Return [x, y] of the center of cell containing provided text 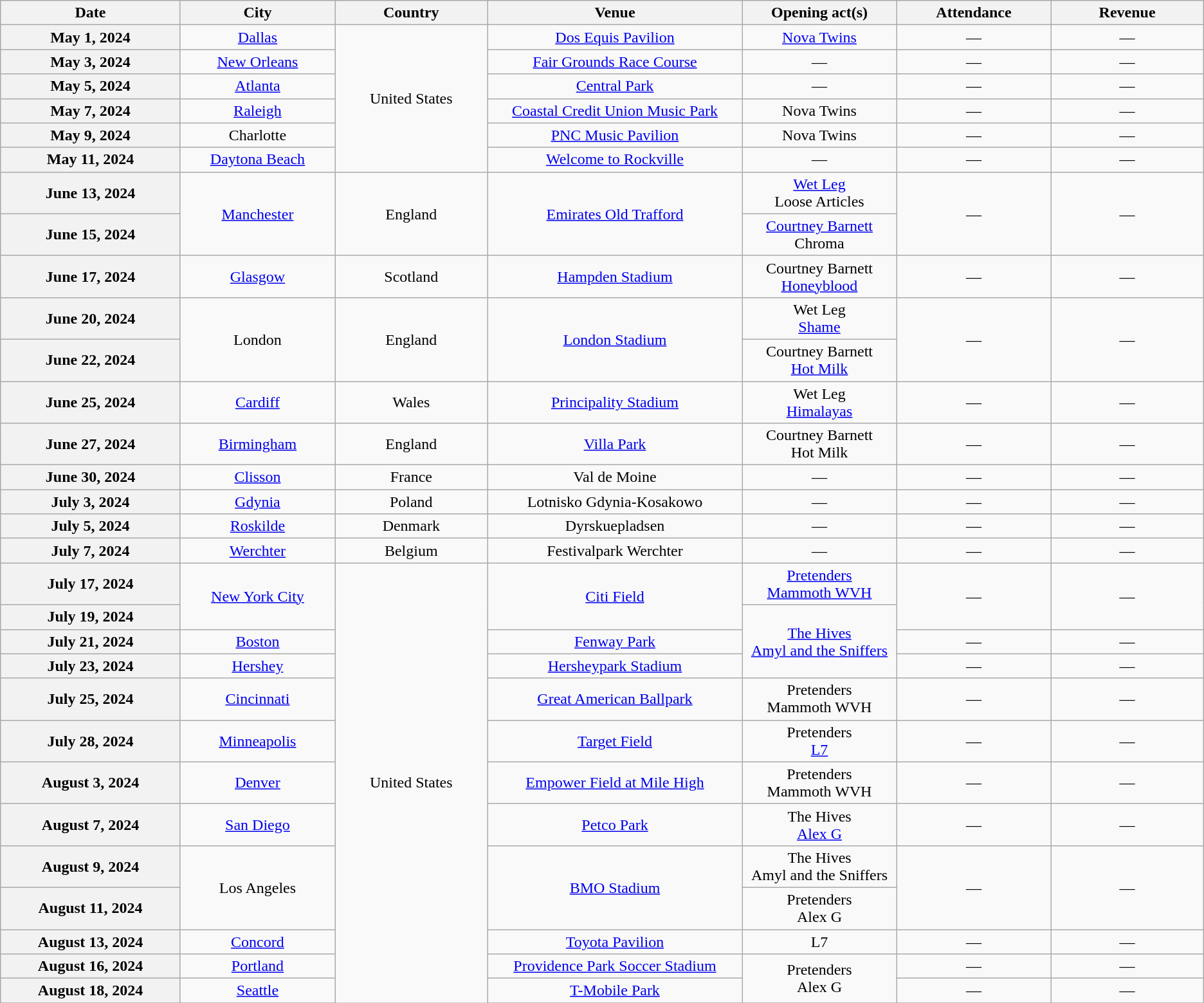
Venue [615, 13]
Wet LegShame [819, 318]
New Orleans [257, 62]
Seattle [257, 991]
Welcome to Rockville [615, 160]
August 13, 2024 [91, 941]
Los Angeles [257, 887]
Atlanta [257, 86]
June 30, 2024 [91, 477]
May 1, 2024 [91, 37]
Hershey [257, 666]
Hampden Stadium [615, 277]
July 19, 2024 [91, 617]
Wales [412, 401]
Opening act(s) [819, 13]
May 9, 2024 [91, 135]
June 25, 2024 [91, 401]
Manchester [257, 214]
Fenway Park [615, 641]
Festivalpark Werchter [615, 551]
Cincinnati [257, 699]
France [412, 477]
Poland [412, 502]
Citi Field [615, 596]
Principality Stadium [615, 401]
Dallas [257, 37]
Belgium [412, 551]
Glasgow [257, 277]
May 7, 2024 [91, 111]
Gdynia [257, 502]
June 27, 2024 [91, 444]
August 7, 2024 [91, 825]
May 5, 2024 [91, 86]
T-Mobile Park [615, 991]
Val de Moine [615, 477]
May 3, 2024 [91, 62]
Portland [257, 966]
Petco Park [615, 825]
Wet LegLoose Articles [819, 193]
Date [91, 13]
Wet LegHimalayas [819, 401]
PretendersL7 [819, 741]
Roskilde [257, 526]
PNC Music Pavilion [615, 135]
London [257, 339]
Emirates Old Trafford [615, 214]
Fair Grounds Race Course [615, 62]
July 25, 2024 [91, 699]
Villa Park [615, 444]
July 28, 2024 [91, 741]
Coastal Credit Union Music Park [615, 111]
July 23, 2024 [91, 666]
June 13, 2024 [91, 193]
Target Field [615, 741]
Providence Park Soccer Stadium [615, 966]
June 17, 2024 [91, 277]
Toyota Pavilion [615, 941]
Dos Equis Pavilion [615, 37]
New York City [257, 596]
Lotnisko Gdynia-Kosakowo [615, 502]
August 9, 2024 [91, 866]
Werchter [257, 551]
August 11, 2024 [91, 908]
June 20, 2024 [91, 318]
San Diego [257, 825]
Revenue [1127, 13]
July 7, 2024 [91, 551]
Daytona Beach [257, 160]
July 21, 2024 [91, 641]
Birmingham [257, 444]
August 16, 2024 [91, 966]
Dyrskuepladsen [615, 526]
Hersheypark Stadium [615, 666]
May 11, 2024 [91, 160]
Denmark [412, 526]
City [257, 13]
Charlotte [257, 135]
August 18, 2024 [91, 991]
Courtney BarnettChroma [819, 234]
August 3, 2024 [91, 782]
Great American Ballpark [615, 699]
Courtney BarnettHoneyblood [819, 277]
Country [412, 13]
BMO Stadium [615, 887]
Concord [257, 941]
The HivesAlex G [819, 825]
July 3, 2024 [91, 502]
June 22, 2024 [91, 360]
June 15, 2024 [91, 234]
Central Park [615, 86]
Boston [257, 641]
Scotland [412, 277]
Cardiff [257, 401]
Clisson [257, 477]
L7 [819, 941]
Empower Field at Mile High [615, 782]
London Stadium [615, 339]
July 17, 2024 [91, 584]
Attendance [974, 13]
Denver [257, 782]
July 5, 2024 [91, 526]
Minneapolis [257, 741]
Raleigh [257, 111]
